Extract the (x, y) coordinate from the center of the cell holding the provided text.  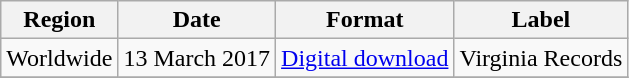
Label (541, 20)
Region (60, 20)
Worldwide (60, 58)
Digital download (365, 58)
Virginia Records (541, 58)
Format (365, 20)
13 March 2017 (197, 58)
Date (197, 20)
